Detect which cell encompasses the target text, then output its [x, y] center coordinate. 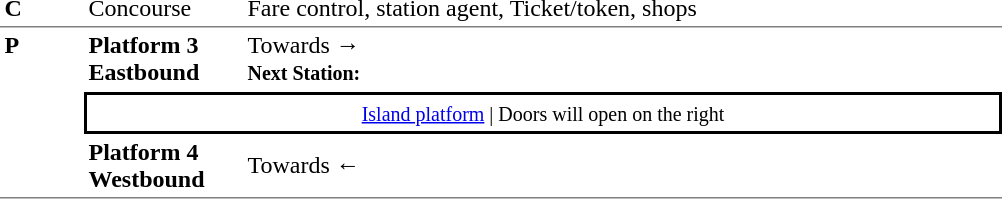
Platform 4Westbound [164, 166]
Platform 3Eastbound [164, 60]
P [42, 114]
Towards ← [622, 166]
Towards → Next Station: [622, 60]
Island platform | Doors will open on the right [543, 113]
